Find where the given text appears and provide that cell's center as [x, y] coordinate. 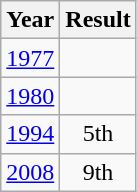
1980 [30, 96]
Year [30, 20]
Result [98, 20]
9th [98, 172]
2008 [30, 172]
1994 [30, 134]
1977 [30, 58]
5th [98, 134]
